Return [x, y] of the center of cell containing provided text 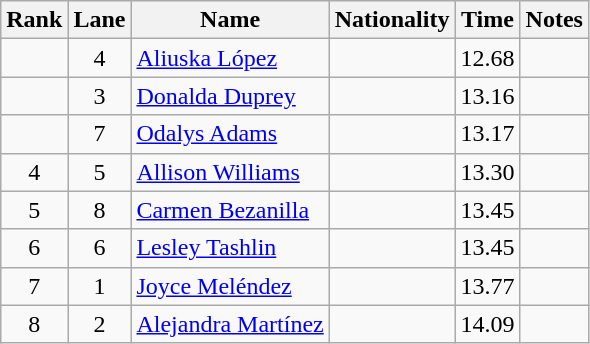
Alejandra Martínez [230, 324]
Donalda Duprey [230, 96]
Name [230, 20]
3 [100, 96]
14.09 [488, 324]
13.16 [488, 96]
Nationality [392, 20]
Joyce Meléndez [230, 286]
1 [100, 286]
13.77 [488, 286]
Carmen Bezanilla [230, 210]
Rank [34, 20]
Lane [100, 20]
Odalys Adams [230, 134]
Time [488, 20]
2 [100, 324]
Aliuska López [230, 58]
Allison Williams [230, 172]
Lesley Tashlin [230, 248]
13.30 [488, 172]
13.17 [488, 134]
Notes [554, 20]
12.68 [488, 58]
